Scan for the cell matching the given text and deliver its [X, Y] coordinate at center. 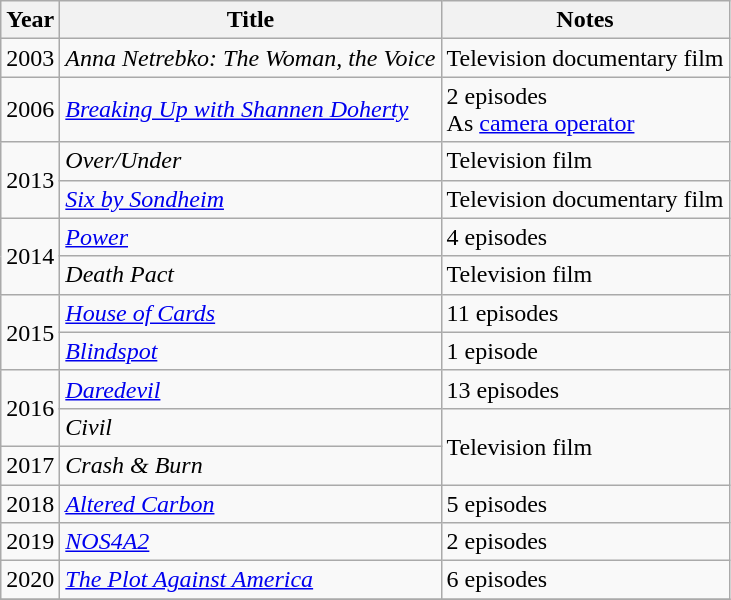
The Plot Against America [250, 580]
2017 [30, 465]
Daredevil [250, 389]
2 episodes [585, 542]
2014 [30, 256]
Anna Netrebko: The Woman, the Voice [250, 58]
2016 [30, 408]
Notes [585, 20]
Over/Under [250, 161]
NOS4A2 [250, 542]
Year [30, 20]
Title [250, 20]
5 episodes [585, 503]
Crash & Burn [250, 465]
Death Pact [250, 275]
2018 [30, 503]
2003 [30, 58]
2006 [30, 110]
Six by Sondheim [250, 199]
House of Cards [250, 313]
2015 [30, 332]
2020 [30, 580]
Altered Carbon [250, 503]
6 episodes [585, 580]
1 episode [585, 351]
11 episodes [585, 313]
2 episodes As camera operator [585, 110]
13 episodes [585, 389]
Civil [250, 427]
2019 [30, 542]
Power [250, 237]
2013 [30, 180]
Breaking Up with Shannen Doherty [250, 110]
4 episodes [585, 237]
Blindspot [250, 351]
